For the text-containing cell, return its midpoint in (x, y) coordinate format. 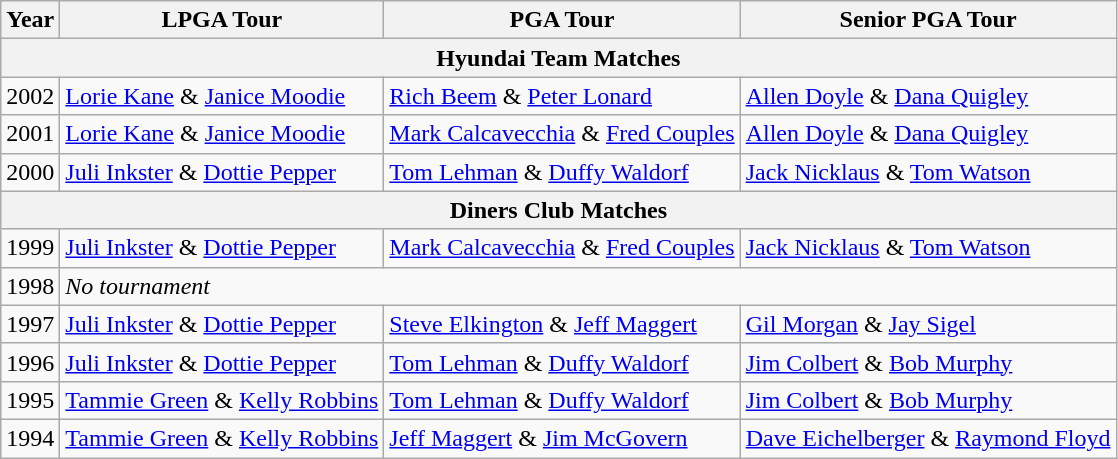
2002 (30, 96)
Dave Eichelberger & Raymond Floyd (928, 438)
PGA Tour (562, 20)
Senior PGA Tour (928, 20)
Gil Morgan & Jay Sigel (928, 324)
1994 (30, 438)
Steve Elkington & Jeff Maggert (562, 324)
1996 (30, 362)
Year (30, 20)
1995 (30, 400)
Jeff Maggert & Jim McGovern (562, 438)
2000 (30, 172)
Diners Club Matches (558, 210)
Rich Beem & Peter Lonard (562, 96)
1998 (30, 286)
2001 (30, 134)
Hyundai Team Matches (558, 58)
No tournament (588, 286)
1997 (30, 324)
1999 (30, 248)
LPGA Tour (222, 20)
